Find where the given text appears and provide that cell's center as (X, Y) coordinate. 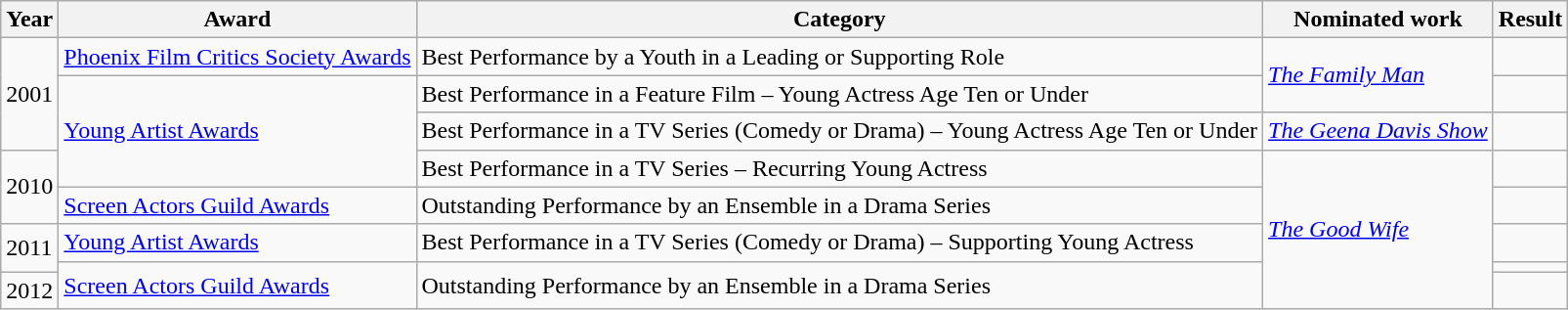
Best Performance in a Feature Film – Young Actress Age Ten or Under (840, 94)
2001 (29, 94)
2010 (29, 187)
Category (840, 20)
Year (29, 20)
Best Performance in a TV Series – Recurring Young Actress (840, 168)
2011 (29, 248)
The Geena Davis Show (1378, 131)
Best Performance in a TV Series (Comedy or Drama) – Supporting Young Actress (840, 243)
Nominated work (1378, 20)
Best Performance in a TV Series (Comedy or Drama) – Young Actress Age Ten or Under (840, 131)
2012 (29, 290)
The Family Man (1378, 75)
Award (237, 20)
Result (1530, 20)
The Good Wife (1378, 229)
Best Performance by a Youth in a Leading or Supporting Role (840, 57)
Phoenix Film Critics Society Awards (237, 57)
